Detect which cell encompasses the target text, then output its [x, y] center coordinate. 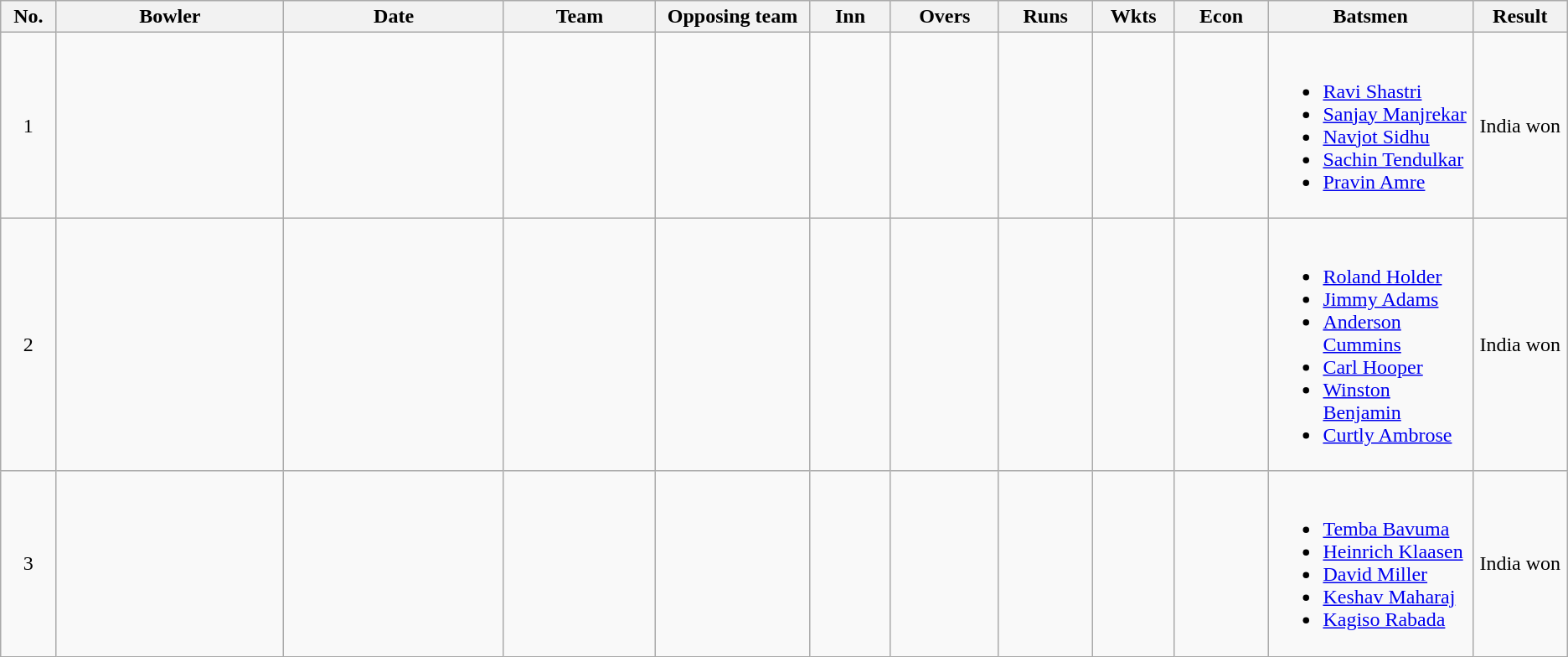
Runs [1045, 17]
Roland HolderJimmy AdamsAnderson CumminsCarl HooperWinston BenjaminCurtly Ambrose [1370, 344]
Batsmen [1370, 17]
Overs [945, 17]
1 [28, 126]
Ravi ShastriSanjay ManjrekarNavjot SidhuSachin TendulkarPravin Amre [1370, 126]
Wkts [1133, 17]
3 [28, 563]
Inn [851, 17]
2 [28, 344]
Econ [1221, 17]
No. [28, 17]
Date [394, 17]
Opposing team [732, 17]
Result [1519, 17]
Bowler [170, 17]
Temba BavumaHeinrich KlaasenDavid MillerKeshav MaharajKagiso Rabada [1370, 563]
Team [580, 17]
